Find where the given text appears and provide that cell's center as [x, y] coordinate. 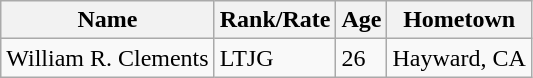
Name [108, 20]
Age [362, 20]
Rank/Rate [275, 20]
LTJG [275, 58]
Hayward, CA [459, 58]
26 [362, 58]
William R. Clements [108, 58]
Hometown [459, 20]
